Return the (x, y) coordinate for the center point of the cell that contains the specified text.  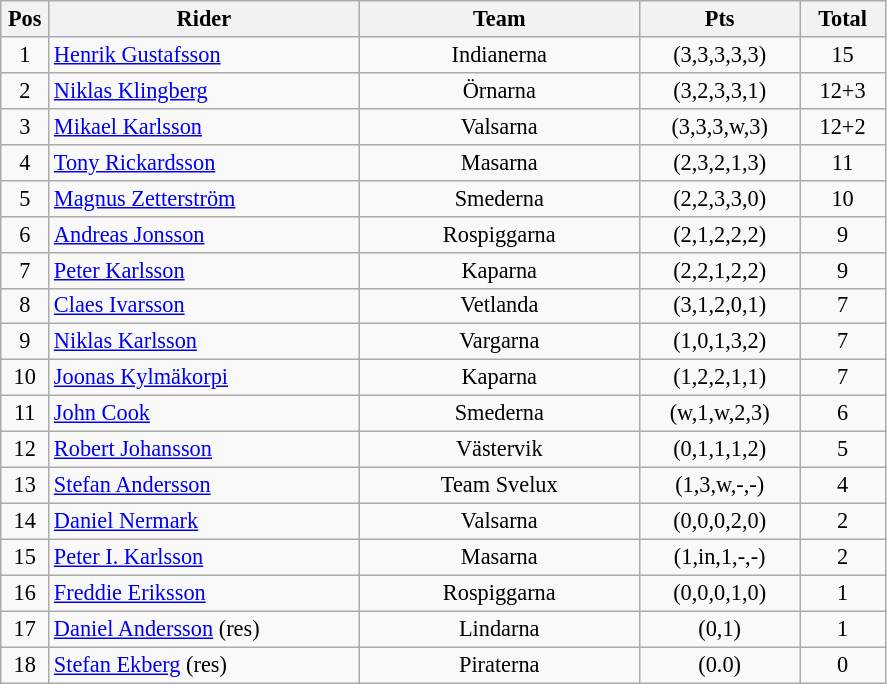
Freddie Eriksson (204, 593)
(1,in,1,-,-) (719, 557)
Pos (25, 19)
Niklas Klingberg (204, 90)
Claes Ivarsson (204, 306)
Vargarna (499, 342)
16 (25, 593)
(2,1,2,2,2) (719, 234)
0 (842, 665)
18 (25, 665)
Niklas Karlsson (204, 342)
(1,0,1,3,2) (719, 342)
Piraterna (499, 665)
Stefan Andersson (204, 485)
Indianerna (499, 55)
Robert Johansson (204, 450)
Pts (719, 19)
(3,3,3,w,3) (719, 126)
(3,3,3,3,3) (719, 55)
Stefan Ekberg (res) (204, 665)
Lindarna (499, 629)
12 (25, 450)
Daniel Andersson (res) (204, 629)
Total (842, 19)
(0,1,1,1,2) (719, 450)
Mikael Karlsson (204, 126)
Västervik (499, 450)
(0,1) (719, 629)
Joonas Kylmäkorpi (204, 378)
(3,2,3,3,1) (719, 90)
Henrik Gustafsson (204, 55)
(0,0,0,1,0) (719, 593)
(0.0) (719, 665)
12+2 (842, 126)
(2,3,2,1,3) (719, 162)
Rider (204, 19)
Magnus Zetterström (204, 198)
Tony Rickardsson (204, 162)
8 (25, 306)
Andreas Jonsson (204, 234)
Örnarna (499, 90)
Peter Karlsson (204, 270)
(1,3,w,-,-) (719, 485)
17 (25, 629)
Daniel Nermark (204, 521)
(1,2,2,1,1) (719, 378)
John Cook (204, 414)
12+3 (842, 90)
14 (25, 521)
3 (25, 126)
(0,0,0,2,0) (719, 521)
(3,1,2,0,1) (719, 306)
Peter I. Karlsson (204, 557)
Team (499, 19)
Vetlanda (499, 306)
(w,1,w,2,3) (719, 414)
13 (25, 485)
Team Svelux (499, 485)
(2,2,3,3,0) (719, 198)
(2,2,1,2,2) (719, 270)
